Determine the (x, y) coordinate at the center of the cell enclosing the given text.  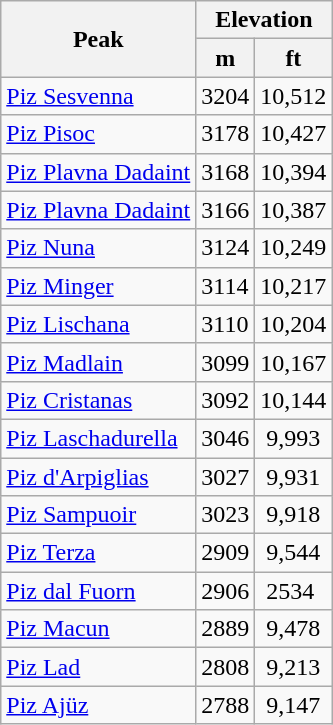
3027 (226, 477)
Piz Lad (98, 667)
2788 (226, 705)
9,147 (294, 705)
10,512 (294, 96)
3124 (226, 248)
Piz Lischana (98, 324)
3023 (226, 515)
10,249 (294, 248)
9,931 (294, 477)
10,144 (294, 400)
2808 (226, 667)
3046 (226, 438)
Piz Macun (98, 629)
9,213 (294, 667)
10,387 (294, 210)
9,918 (294, 515)
Elevation (264, 20)
Piz Sesvenna (98, 96)
9,478 (294, 629)
Piz Cristanas (98, 400)
3166 (226, 210)
m (226, 58)
3110 (226, 324)
Piz d'Arpiglias (98, 477)
2534 (294, 591)
10,167 (294, 362)
Piz Ajüz (98, 705)
3114 (226, 286)
9,544 (294, 553)
3178 (226, 134)
10,204 (294, 324)
Piz Minger (98, 286)
10,394 (294, 172)
2909 (226, 553)
3099 (226, 362)
Piz Pisoc (98, 134)
Piz Nuna (98, 248)
Piz Madlain (98, 362)
Piz Terza (98, 553)
2889 (226, 629)
Peak (98, 39)
9,993 (294, 438)
Piz Sampuoir (98, 515)
Piz Laschadurella (98, 438)
3204 (226, 96)
ft (294, 58)
2906 (226, 591)
Piz dal Fuorn (98, 591)
3092 (226, 400)
10,427 (294, 134)
3168 (226, 172)
10,217 (294, 286)
